From the cell containing the given text, extract its center point as (x, y) coordinate. 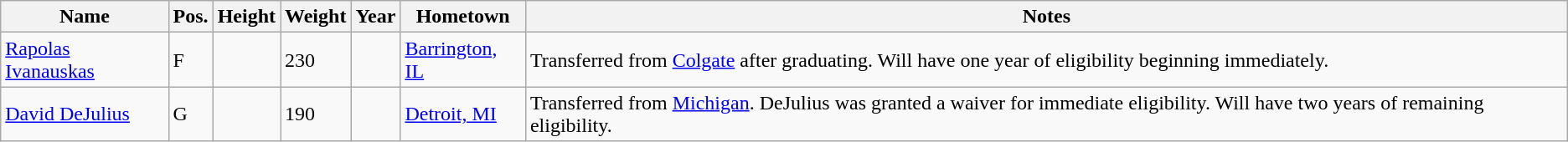
Notes (1046, 17)
Transferred from Michigan. DeJulius was granted a waiver for immediate eligibility. Will have two years of remaining eligibility. (1046, 114)
Year (375, 17)
190 (315, 114)
Rapolas Ivanauskas (85, 60)
Pos. (191, 17)
F (191, 60)
230 (315, 60)
Transferred from Colgate after graduating. Will have one year of eligibility beginning immediately. (1046, 60)
Name (85, 17)
Height (246, 17)
G (191, 114)
David DeJulius (85, 114)
Barrington, IL (462, 60)
Weight (315, 17)
Detroit, MI (462, 114)
Hometown (462, 17)
